Search for the cell housing the specified text and yield its [X, Y] center coordinate. 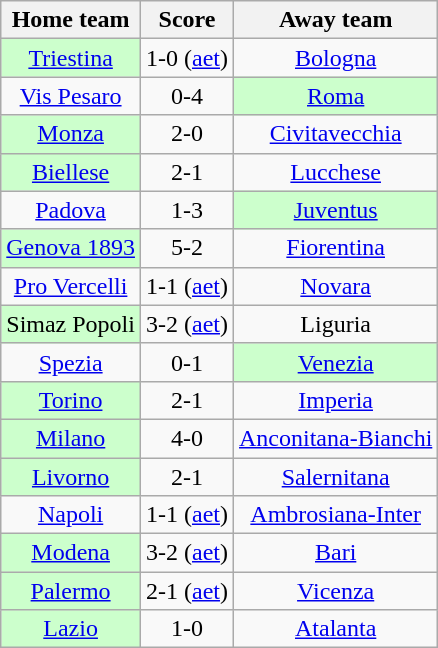
Liguria [336, 324]
Palermo [71, 591]
0-1 [186, 362]
Salernitana [336, 477]
Lucchese [336, 172]
Home team [71, 20]
Bologna [336, 58]
Triestina [71, 58]
Venezia [336, 362]
Biellese [71, 172]
1-0 [186, 629]
Score [186, 20]
Milano [71, 438]
Livorno [71, 477]
Anconitana-Bianchi [336, 438]
Roma [336, 96]
Fiorentina [336, 248]
Simaz Popoli [71, 324]
Novara [336, 286]
Torino [71, 400]
Ambrosiana-Inter [336, 515]
Vis Pesaro [71, 96]
Juventus [336, 210]
1-0 (aet) [186, 58]
Bari [336, 553]
Padova [71, 210]
5-2 [186, 248]
Genova 1893 [71, 248]
Spezia [71, 362]
1-3 [186, 210]
Atalanta [336, 629]
Civitavecchia [336, 134]
Lazio [71, 629]
Napoli [71, 515]
2-0 [186, 134]
Imperia [336, 400]
0-4 [186, 96]
Vicenza [336, 591]
Modena [71, 553]
4-0 [186, 438]
2-1 (aet) [186, 591]
Monza [71, 134]
Away team [336, 20]
Pro Vercelli [71, 286]
